Return (x, y) of the center of cell containing provided text 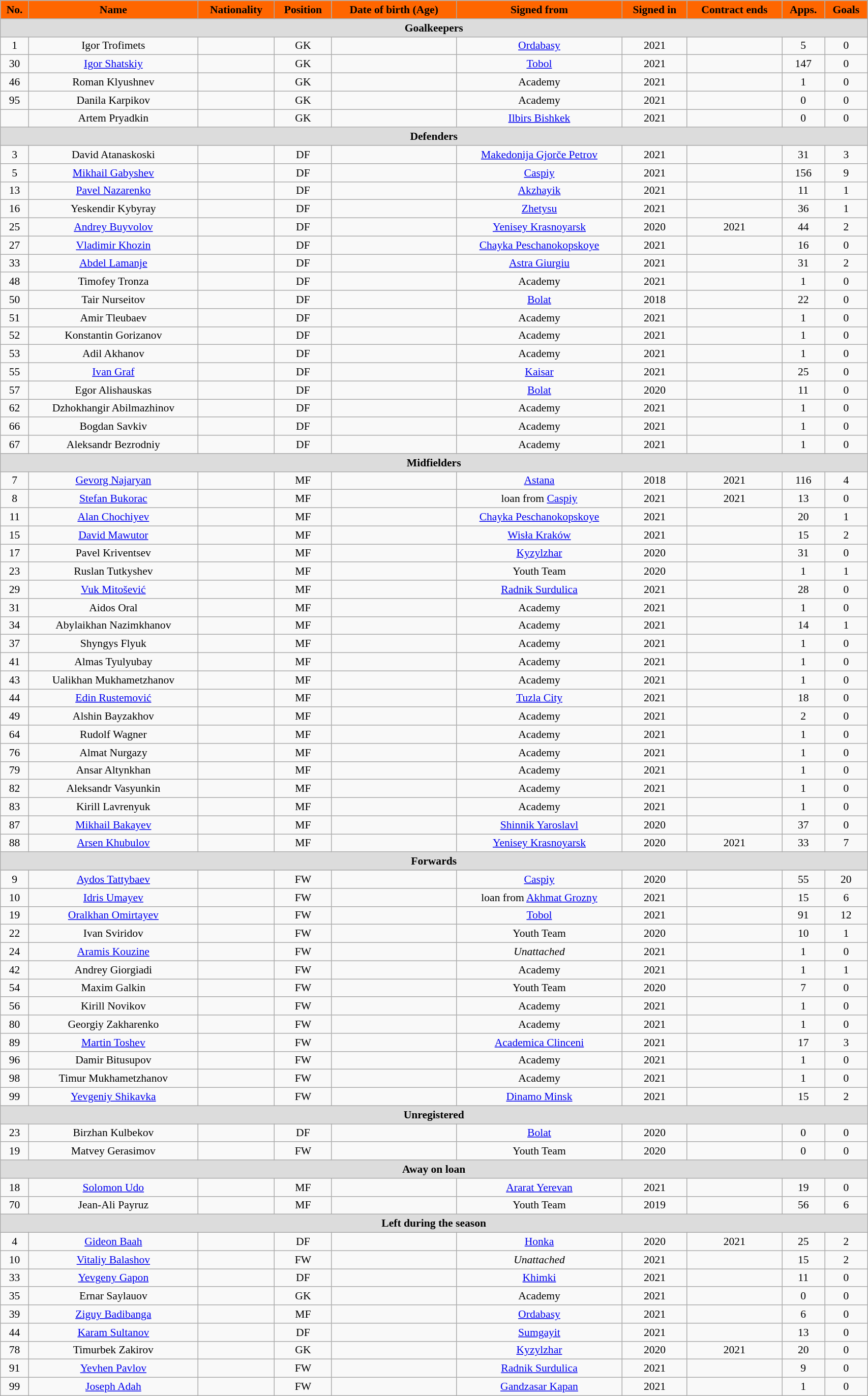
Honka (539, 1242)
Edin Rustemović (113, 698)
Alan Chochiyev (113, 517)
24 (15, 952)
42 (15, 970)
Shinnik Yaroslavl (539, 825)
57 (15, 390)
27 (15, 245)
Gandzasar Kapan (539, 1387)
Pavel Nazarenko (113, 191)
Roman Klyushnev (113, 82)
12 (846, 915)
Wisła Kraków (539, 535)
Abdel Lamanje (113, 263)
96 (15, 1060)
39 (15, 1314)
Dzhokhangir Abilmazhinov (113, 408)
30 (15, 64)
36 (803, 209)
62 (15, 408)
Astra Giurgiu (539, 263)
79 (15, 770)
Adil Akhanov (113, 354)
2019 (655, 1205)
89 (15, 1043)
Igor Shatskiy (113, 64)
Yevgeniy Shikavka (113, 1097)
46 (15, 82)
David Mawutor (113, 535)
Karam Sultanov (113, 1332)
54 (15, 988)
Position (303, 10)
83 (15, 807)
Ziguy Badibanga (113, 1314)
Vitaliy Balashov (113, 1260)
Ivan Sviridov (113, 934)
35 (15, 1296)
Gideon Baah (113, 1242)
147 (803, 64)
51 (15, 318)
Midfielders (434, 463)
Aleksandr Bezrodniy (113, 444)
Damir Bitusupov (113, 1060)
Vuk Mitošević (113, 589)
Timur Mukhametzhanov (113, 1079)
Goalkeepers (434, 28)
Amir Tleubaev (113, 318)
Gevorg Najaryan (113, 481)
Andrey Giorgiadi (113, 970)
Zhetysu (539, 209)
Abylaikhan Nazimkhanov (113, 626)
Ilbirs Bishkek (539, 118)
48 (15, 282)
Solomon Udo (113, 1187)
156 (803, 173)
Ualikhan Mukhametzhanov (113, 680)
64 (15, 734)
Yevgeny Gapon (113, 1278)
Arsen Khubulov (113, 843)
67 (15, 444)
49 (15, 717)
Maxim Galkin (113, 988)
95 (15, 100)
Goals (846, 10)
Georgiy Zakharenko (113, 1024)
Khimki (539, 1278)
Date of birth (Age) (394, 10)
Dinamo Minsk (539, 1097)
Forwards (434, 862)
Aramis Kouzine (113, 952)
Makedonija Gjorče Petrov (539, 155)
Danila Karpikov (113, 100)
Igor Trofimets (113, 46)
87 (15, 825)
No. (15, 10)
Kaisar (539, 372)
Pavel Kriventsev (113, 553)
Signed from (539, 10)
53 (15, 354)
Kirill Lavrenyuk (113, 807)
Stefan Bukorac (113, 499)
Andrey Buyvolov (113, 227)
Ivan Graf (113, 372)
8 (15, 499)
Sumgayit (539, 1332)
70 (15, 1205)
Aidos Oral (113, 608)
Academica Clinceni (539, 1043)
Egor Alishauskas (113, 390)
Jean-Ali Payruz (113, 1205)
Ararat Yerevan (539, 1187)
Shyngys Flyuk (113, 644)
Oralkhan Omirtayev (113, 915)
Aleksandr Vasyunkin (113, 789)
Tair Nurseitov (113, 300)
43 (15, 680)
88 (15, 843)
Apps. (803, 10)
29 (15, 589)
Matvey Gerasimov (113, 1151)
Birzhan Kulbekov (113, 1133)
Left during the season (434, 1224)
Ansar Altynkhan (113, 770)
76 (15, 753)
Joseph Adah (113, 1387)
David Atanaskoski (113, 155)
Defenders (434, 137)
Yevhen Pavlov (113, 1369)
Martin Toshev (113, 1043)
50 (15, 300)
Timofey Tronza (113, 282)
Akzhayik (539, 191)
Bogdan Savkiv (113, 427)
41 (15, 662)
14 (803, 626)
Yeskendir Kybyray (113, 209)
116 (803, 481)
52 (15, 336)
Kirill Novikov (113, 1006)
80 (15, 1024)
34 (15, 626)
Idris Umayev (113, 898)
Konstantin Gorizanov (113, 336)
Almas Tyulyubay (113, 662)
Aydos Tattybaev (113, 879)
Rudolf Wagner (113, 734)
98 (15, 1079)
Contract ends (734, 10)
66 (15, 427)
Tuzla City (539, 698)
Artem Pryadkin (113, 118)
Ruslan Tutkyshev (113, 572)
loan from Akhmat Grozny (539, 898)
Mikhail Gabyshev (113, 173)
loan from Caspiy (539, 499)
Almat Nurgazy (113, 753)
Vladimir Khozin (113, 245)
28 (803, 589)
Signed in (655, 10)
Alshin Bayzakhov (113, 717)
Away on loan (434, 1169)
Mikhail Bakayev (113, 825)
Astana (539, 481)
78 (15, 1350)
Ernar Saylauov (113, 1296)
82 (15, 789)
Unregistered (434, 1115)
Name (113, 10)
Nationality (236, 10)
Timurbek Zakirov (113, 1350)
